From the cell containing the given text, extract its center point as [x, y] coordinate. 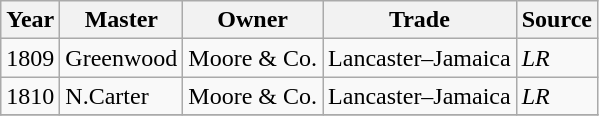
1809 [30, 58]
Source [556, 20]
Master [122, 20]
N.Carter [122, 96]
Greenwood [122, 58]
Owner [253, 20]
Year [30, 20]
Trade [420, 20]
1810 [30, 96]
